Find where the given text appears and provide that cell's center as [X, Y] coordinate. 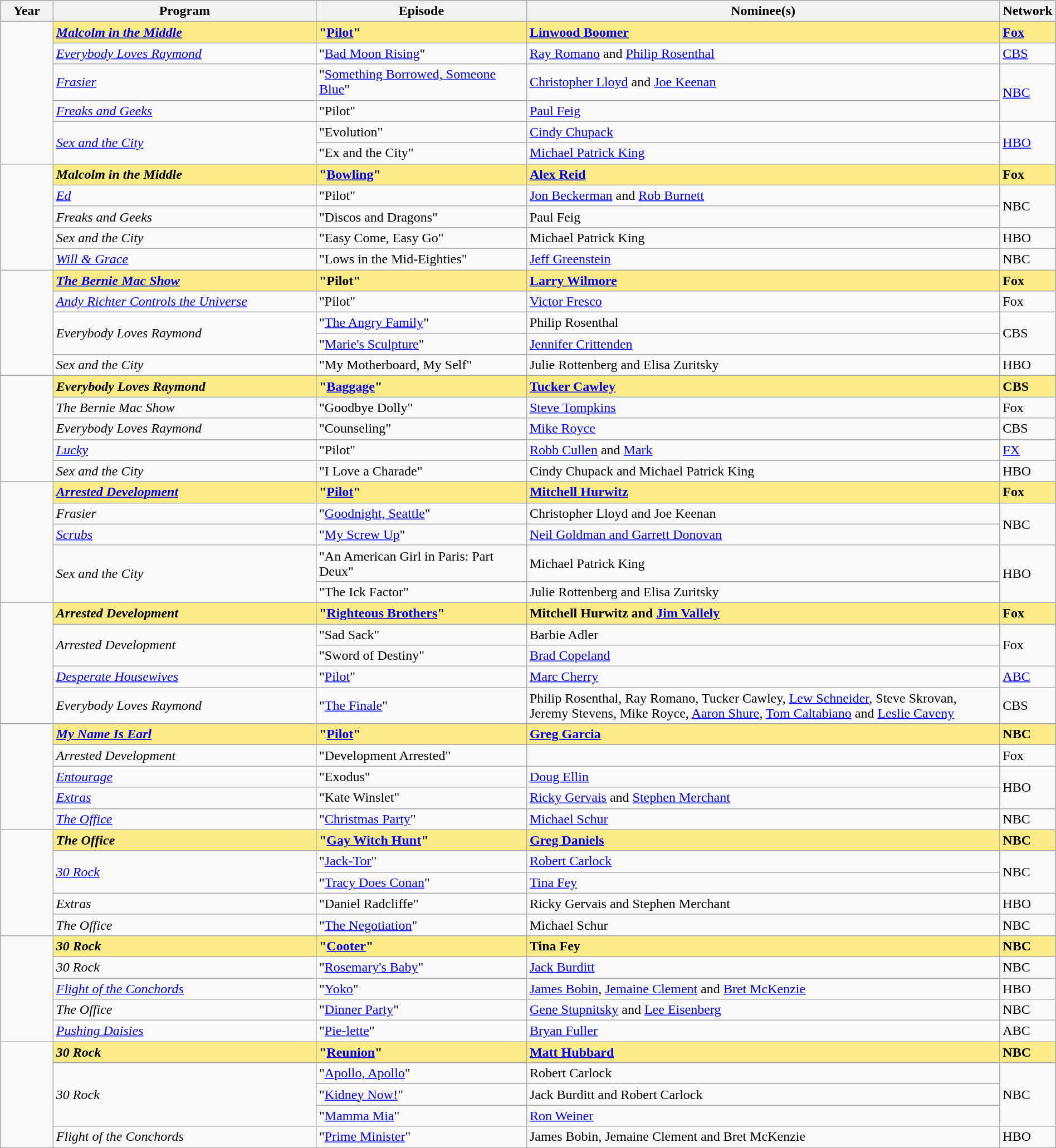
"The Negotiation" [421, 925]
"Daniel Radcliffe" [421, 904]
Matt Hubbard [763, 1052]
Pushing Daisies [184, 1031]
"Development Arrested" [421, 755]
"Yoko" [421, 988]
Network [1028, 11]
Mitchell Hurwitz and Jim Vallely [763, 613]
Linwood Boomer [763, 32]
"My Screw Up" [421, 534]
Doug Ellin [763, 777]
"The Ick Factor" [421, 592]
"Counseling" [421, 429]
"Jack-Tor" [421, 861]
My Name Is Earl [184, 734]
Cindy Chupack [763, 132]
"Easy Come, Easy Go" [421, 238]
Scrubs [184, 534]
Greg Garcia [763, 734]
Bryan Fuller [763, 1031]
Larry Wilmore [763, 280]
Lucky [184, 450]
Philip Rosenthal [763, 323]
Barbie Adler [763, 634]
"Kate Winslet" [421, 798]
Marc Cherry [763, 677]
"An American Girl in Paris: Part Deux" [421, 563]
"Righteous Brothers" [421, 613]
Tucker Cawley [763, 386]
"Cooter" [421, 946]
Steve Tompkins [763, 408]
Jack Burditt and Robert Carlock [763, 1095]
Jennifer Crittenden [763, 344]
Alex Reid [763, 174]
"Pie-lette" [421, 1031]
"Ex and the City" [421, 153]
Andy Richter Controls the Universe [184, 302]
Robb Cullen and Mark [763, 450]
Jeff Greenstein [763, 259]
Ron Weiner [763, 1116]
"Dinner Party" [421, 1010]
Gene Stupnitsky and Lee Eisenberg [763, 1010]
Will & Grace [184, 259]
Episode [421, 11]
Cindy Chupack and Michael Patrick King [763, 471]
Entourage [184, 777]
"Goodnight, Seattle" [421, 513]
"The Angry Family" [421, 323]
"Goodbye Dolly" [421, 408]
Desperate Housewives [184, 677]
Mike Royce [763, 429]
"Reunion" [421, 1052]
"Discos and Dragons" [421, 217]
Jon Beckerman and Rob Burnett [763, 195]
"My Motherboard, My Self" [421, 365]
"Mamma Mia" [421, 1116]
"Marie's Sculpture" [421, 344]
"Apollo, Apollo" [421, 1073]
Mitchell Hurwitz [763, 492]
"Prime Minister" [421, 1137]
Greg Daniels [763, 840]
"Sword of Destiny" [421, 656]
"I Love a Charade" [421, 471]
"Exodus" [421, 777]
Ed [184, 195]
Brad Copeland [763, 656]
Program [184, 11]
"Rosemary's Baby" [421, 967]
"Lows in the Mid-Eighties" [421, 259]
"Something Borrowed, Someone Blue" [421, 82]
"Tracy Does Conan" [421, 882]
"Kidney Now!" [421, 1095]
"Bad Moon Rising" [421, 53]
FX [1028, 450]
Philip Rosenthal, Ray Romano, Tucker Cawley, Lew Schneider, Steve Skrovan, Jeremy Stevens, Mike Royce, Aaron Shure, Tom Caltabiano and Leslie Caveny [763, 706]
"Baggage" [421, 386]
Ray Romano and Philip Rosenthal [763, 53]
"Sad Sack" [421, 634]
Nominee(s) [763, 11]
"Bowling" [421, 174]
"Evolution" [421, 132]
"Gay Witch Hunt" [421, 840]
Jack Burditt [763, 967]
"The Finale" [421, 706]
"Christmas Party" [421, 819]
Year [27, 11]
Victor Fresco [763, 302]
Neil Goldman and Garrett Donovan [763, 534]
